Return the [x, y] coordinate for the center point of the cell that contains the specified text.  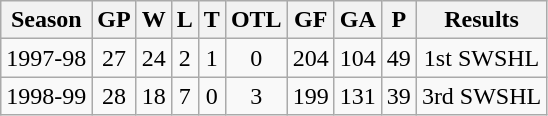
28 [114, 96]
39 [398, 96]
199 [310, 96]
204 [310, 58]
1 [212, 58]
1st SWSHL [481, 58]
3 [256, 96]
1998-99 [46, 96]
2 [184, 58]
3rd SWSHL [481, 96]
49 [398, 58]
131 [358, 96]
GA [358, 20]
GF [310, 20]
GP [114, 20]
1997-98 [46, 58]
W [154, 20]
18 [154, 96]
27 [114, 58]
T [212, 20]
L [184, 20]
24 [154, 58]
P [398, 20]
7 [184, 96]
Results [481, 20]
104 [358, 58]
Season [46, 20]
OTL [256, 20]
